Capture the cell that displays the provided text and extract its (x, y) central coordinate. 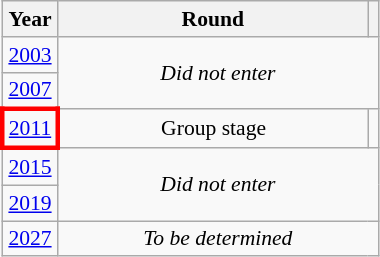
Group stage (213, 130)
2003 (30, 55)
To be determined (218, 239)
2007 (30, 90)
2011 (30, 130)
Round (213, 19)
2015 (30, 166)
2027 (30, 239)
Year (30, 19)
2019 (30, 203)
